Search for the cell housing the specified text and yield its (x, y) center coordinate. 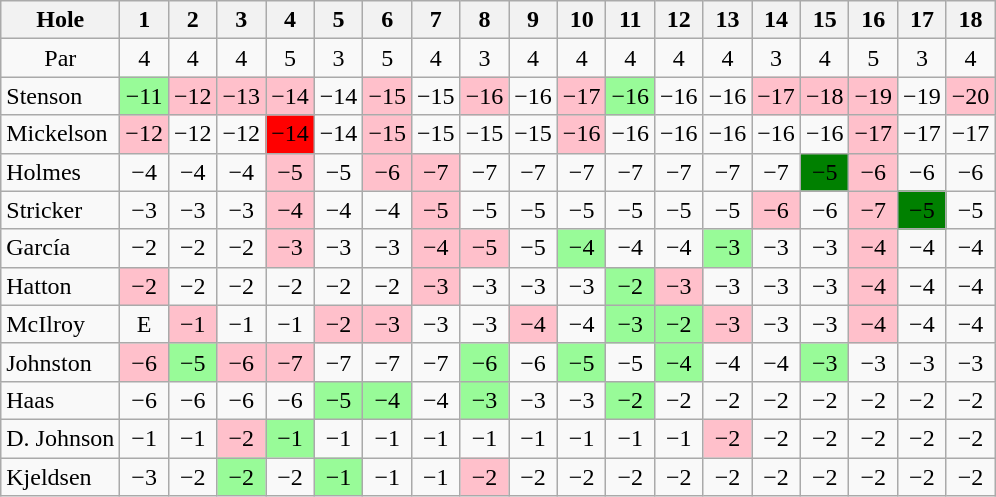
9 (534, 20)
Par (60, 58)
8 (484, 20)
1 (144, 20)
17 (922, 20)
D. Johnson (60, 438)
Hatton (60, 286)
E (144, 324)
Johnston (60, 362)
Holmes (60, 172)
−18 (824, 96)
Haas (60, 400)
2 (192, 20)
11 (630, 20)
10 (582, 20)
12 (680, 20)
18 (970, 20)
7 (436, 20)
15 (824, 20)
16 (874, 20)
13 (728, 20)
6 (388, 20)
Hole (60, 20)
Stricker (60, 210)
Mickelson (60, 134)
Kjeldsen (60, 477)
−20 (970, 96)
−13 (242, 96)
García (60, 248)
Stenson (60, 96)
14 (776, 20)
−11 (144, 96)
McIlroy (60, 324)
